Provide the (X, Y) coordinate of the cell's center where the given text is located.  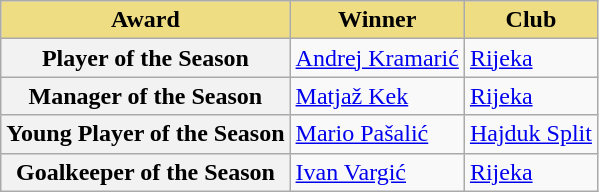
Matjaž Kek (377, 96)
Mario Pašalić (377, 134)
Club (530, 20)
Young Player of the Season (146, 134)
Goalkeeper of the Season (146, 172)
Manager of the Season (146, 96)
Player of the Season (146, 58)
Hajduk Split (530, 134)
Andrej Kramarić (377, 58)
Winner (377, 20)
Award (146, 20)
Ivan Vargić (377, 172)
